Search for the cell housing the specified text and yield its [X, Y] center coordinate. 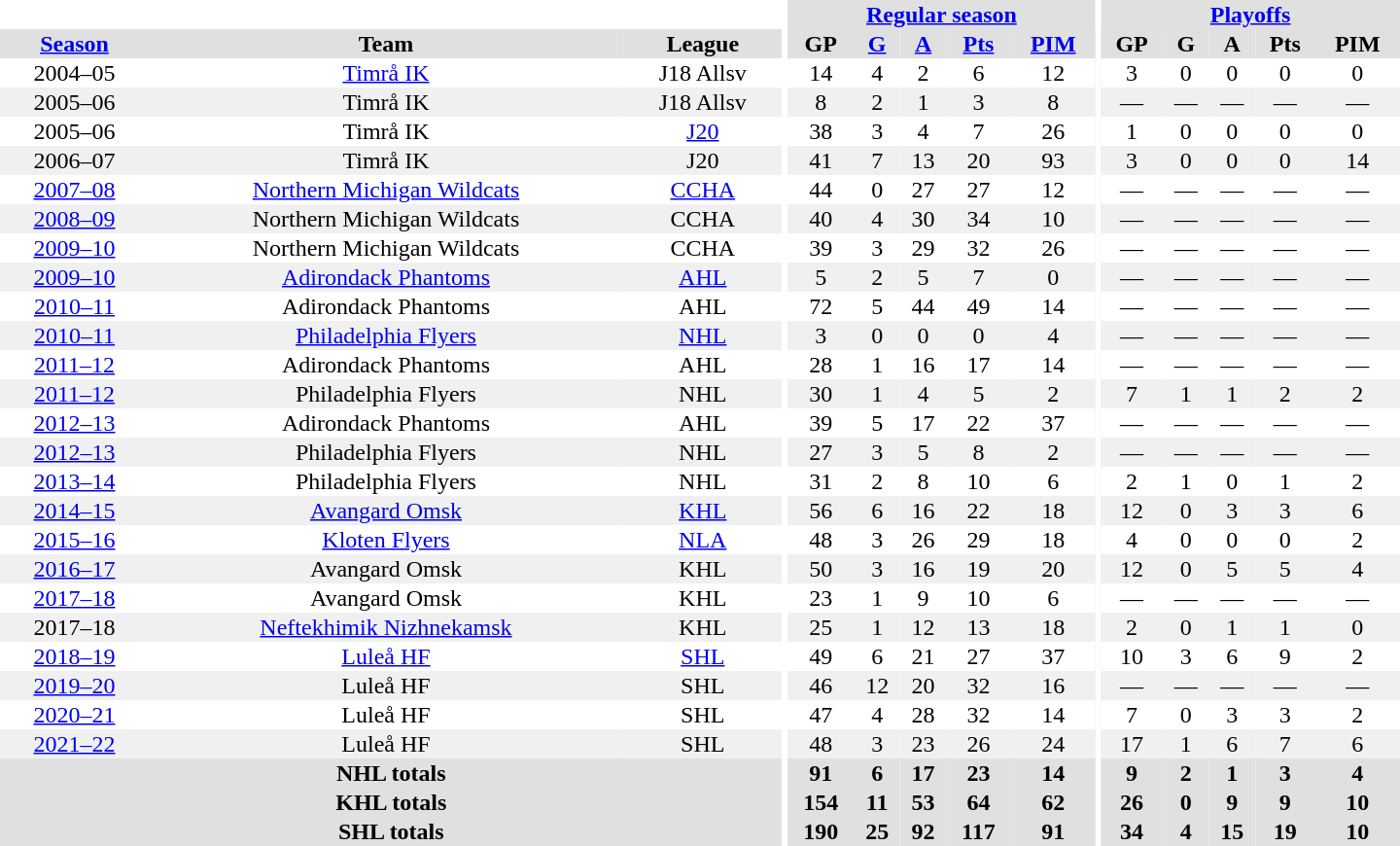
League [703, 44]
46 [821, 686]
190 [821, 831]
Team [386, 44]
47 [821, 715]
53 [924, 802]
NLA [703, 540]
KHL totals [391, 802]
154 [821, 802]
40 [821, 219]
2013–14 [74, 481]
24 [1054, 744]
2019–20 [74, 686]
SHL totals [391, 831]
72 [821, 306]
117 [978, 831]
38 [821, 131]
2008–09 [74, 219]
41 [821, 160]
2021–22 [74, 744]
2015–16 [74, 540]
2018–19 [74, 656]
2014–15 [74, 511]
56 [821, 511]
2004–05 [74, 73]
Neftekhimik Nizhnekamsk [386, 627]
2007–08 [74, 190]
92 [924, 831]
2006–07 [74, 160]
Season [74, 44]
50 [821, 569]
11 [877, 802]
64 [978, 802]
15 [1233, 831]
93 [1054, 160]
Kloten Flyers [386, 540]
Regular season [941, 15]
2016–17 [74, 569]
31 [821, 481]
62 [1054, 802]
2020–21 [74, 715]
Playoffs [1250, 15]
21 [924, 656]
NHL totals [391, 773]
